For the text-containing cell, return its midpoint in (x, y) coordinate format. 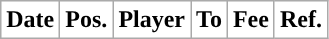
Date (30, 20)
To (210, 20)
Player (152, 20)
Fee (250, 20)
Pos. (86, 20)
Ref. (300, 20)
